Detect which cell encompasses the target text, then output its [x, y] center coordinate. 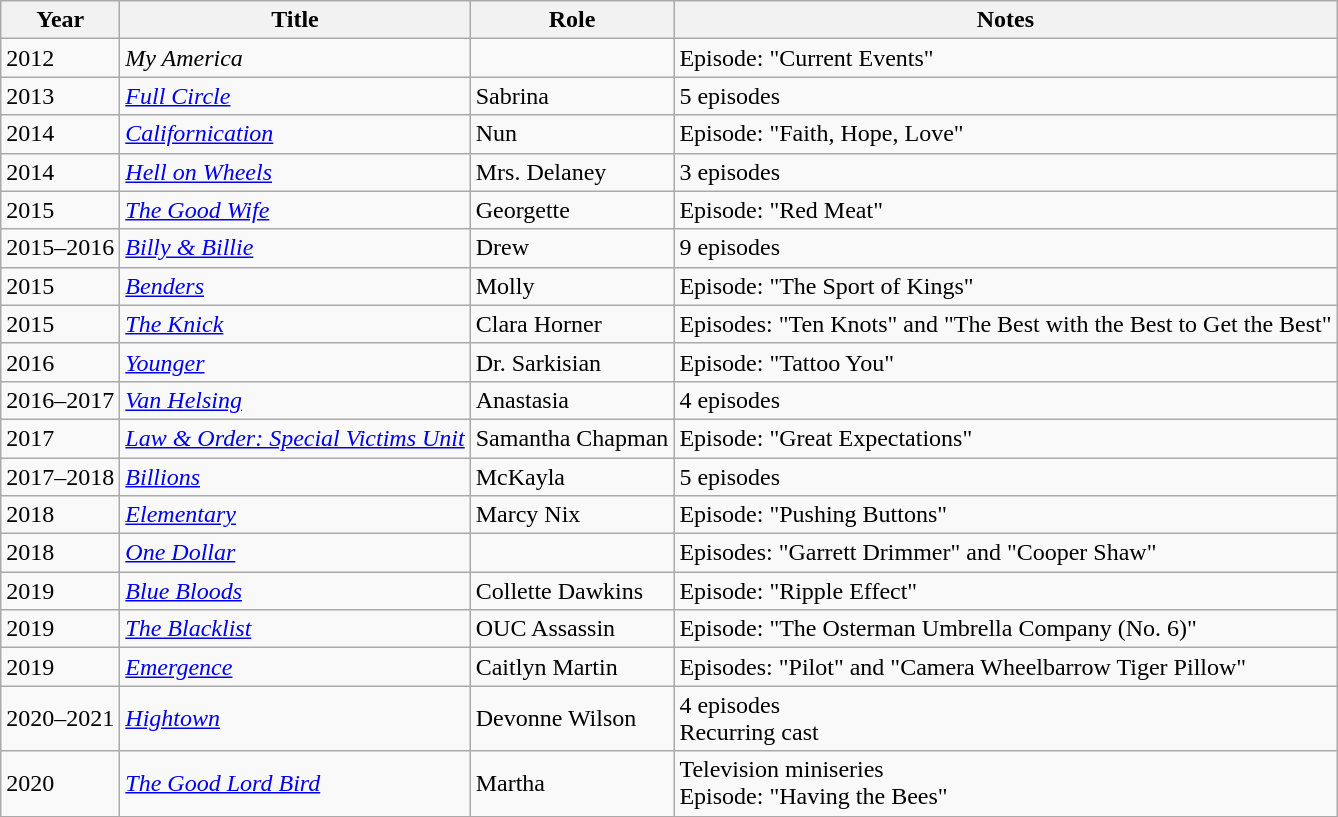
Year [60, 20]
Billions [295, 477]
Martha [572, 784]
Episodes: "Pilot" and "Camera Wheelbarrow Tiger Pillow" [1006, 667]
Episode: "Red Meat" [1006, 210]
2016–2017 [60, 400]
2016 [60, 362]
The Blacklist [295, 629]
Episode: "Ripple Effect" [1006, 591]
Full Circle [295, 96]
Episode: "Faith, Hope, Love" [1006, 134]
McKayla [572, 477]
The Good Lord Bird [295, 784]
Younger [295, 362]
Episode: "Tattoo You" [1006, 362]
2017–2018 [60, 477]
Devonne Wilson [572, 718]
Californication [295, 134]
The Good Wife [295, 210]
Episodes: "Ten Knots" and "The Best with the Best to Get the Best" [1006, 324]
Benders [295, 286]
One Dollar [295, 553]
Drew [572, 248]
Elementary [295, 515]
2013 [60, 96]
9 episodes [1006, 248]
Billy & Billie [295, 248]
2015–2016 [60, 248]
Law & Order: Special Victims Unit [295, 438]
Episodes: "Garrett Drimmer" and "Cooper Shaw" [1006, 553]
Samantha Chapman [572, 438]
4 episodes [1006, 400]
Marcy Nix [572, 515]
OUC Assassin [572, 629]
Role [572, 20]
Caitlyn Martin [572, 667]
Episode: "The Osterman Umbrella Company (No. 6)" [1006, 629]
Van Helsing [295, 400]
3 episodes [1006, 172]
2012 [60, 58]
Clara Horner [572, 324]
2020–2021 [60, 718]
Title [295, 20]
Sabrina [572, 96]
Hightown [295, 718]
Emergence [295, 667]
The Knick [295, 324]
Anastasia [572, 400]
2017 [60, 438]
Dr. Sarkisian [572, 362]
2020 [60, 784]
Episode: "The Sport of Kings" [1006, 286]
Notes [1006, 20]
Television miniseriesEpisode: "Having the Bees" [1006, 784]
Episode: "Great Expectations" [1006, 438]
Episode: "Pushing Buttons" [1006, 515]
Collette Dawkins [572, 591]
Molly [572, 286]
Georgette [572, 210]
Episode: "Current Events" [1006, 58]
My America [295, 58]
Mrs. Delaney [572, 172]
Hell on Wheels [295, 172]
4 episodesRecurring cast [1006, 718]
Blue Bloods [295, 591]
Nun [572, 134]
